Detect which cell encompasses the target text, then output its (x, y) center coordinate. 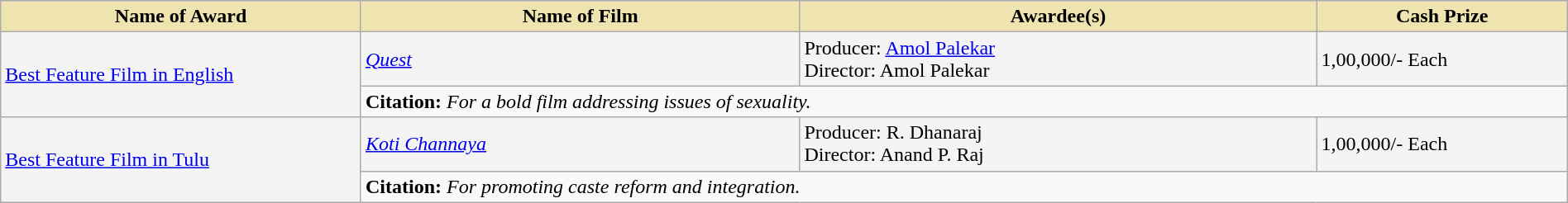
Name of Award (181, 17)
Citation: For promoting caste reform and integration. (964, 186)
Best Feature Film in English (181, 74)
Quest (580, 59)
Name of Film (580, 17)
Producer: R. DhanarajDirector: Anand P. Raj (1059, 144)
Cash Prize (1442, 17)
Koti Channaya (580, 144)
Awardee(s) (1059, 17)
Producer: Amol PalekarDirector: Amol Palekar (1059, 59)
Best Feature Film in Tulu (181, 160)
Citation: For a bold film addressing issues of sexuality. (964, 101)
